Identify which cell holds the provided text, then report its (x, y) central coordinate. 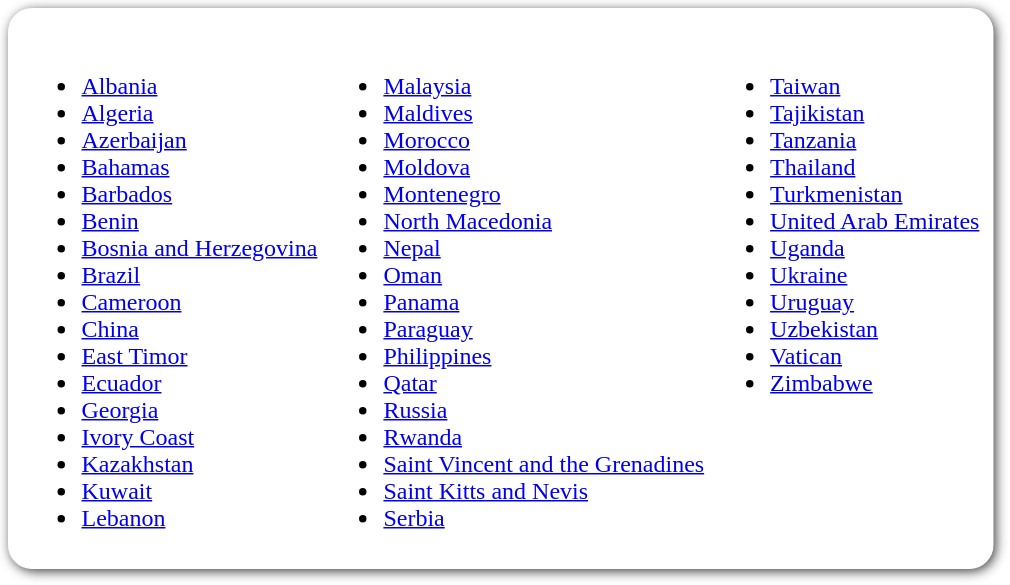
Taiwan Tajikistan Tanzania Thailand Turkmenistan United Arab Emirates Uganda Ukraine Uruguay Uzbekistan Vatican Zimbabwe (845, 288)
